Return (X, Y) of the center of cell containing provided text 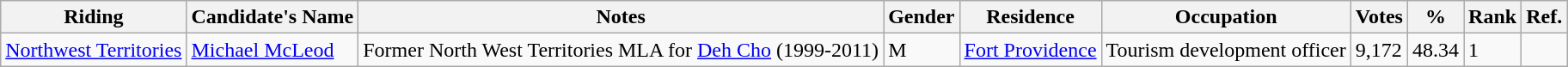
M (922, 50)
9,172 (1379, 50)
48.34 (1436, 50)
Gender (922, 17)
Riding (94, 17)
% (1436, 17)
Rank (1492, 17)
Votes (1379, 17)
Former North West Territories MLA for Deh Cho (1999-2011) (621, 50)
Notes (621, 17)
Residence (1030, 17)
Northwest Territories (94, 50)
Candidate's Name (273, 17)
1 (1492, 50)
Tourism development officer (1226, 50)
Ref. (1544, 17)
Occupation (1226, 17)
Fort Providence (1030, 50)
Michael McLeod (273, 50)
